Identify which cell holds the provided text, then report its [x, y] central coordinate. 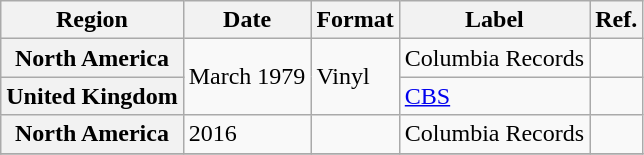
Ref. [616, 20]
March 1979 [247, 77]
Date [247, 20]
Region [92, 20]
Vinyl [355, 77]
Format [355, 20]
CBS [494, 96]
Label [494, 20]
2016 [247, 134]
United Kingdom [92, 96]
